Search for the cell housing the specified text and yield its (x, y) center coordinate. 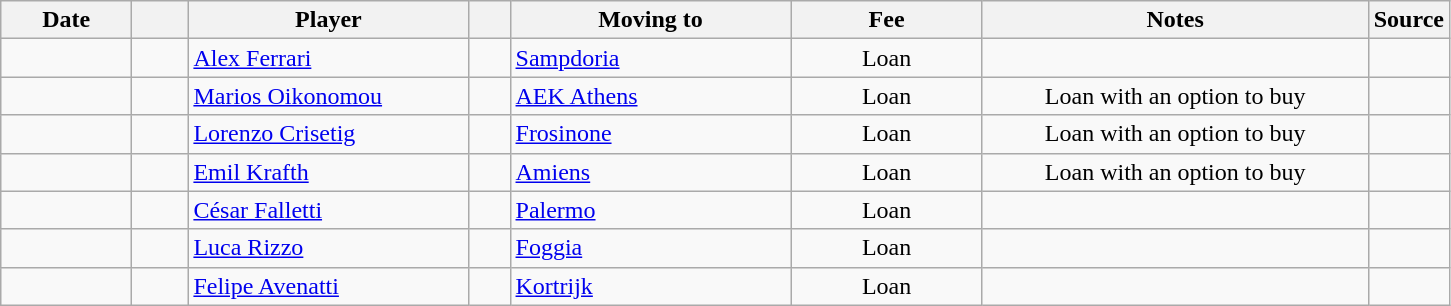
Player (328, 20)
Palermo (650, 210)
Lorenzo Crisetig (328, 134)
Frosinone (650, 134)
Source (1408, 20)
Sampdoria (650, 58)
César Falletti (328, 210)
Fee (886, 20)
Luca Rizzo (328, 248)
Kortrijk (650, 286)
Notes (1175, 20)
AEK Athens (650, 96)
Foggia (650, 248)
Felipe Avenatti (328, 286)
Date (66, 20)
Amiens (650, 172)
Marios Oikonomou (328, 96)
Moving to (650, 20)
Alex Ferrari (328, 58)
Emil Krafth (328, 172)
